Return (x, y) of the center of cell containing provided text 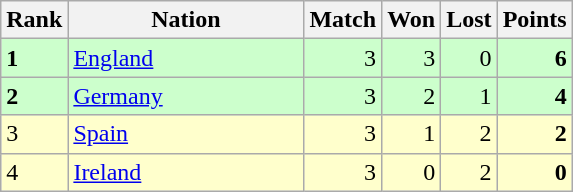
Won (412, 20)
Match (343, 20)
Lost (469, 20)
6 (534, 58)
Rank (34, 20)
Ireland (186, 172)
Nation (186, 20)
England (186, 58)
Spain (186, 134)
Germany (186, 96)
Points (534, 20)
